Pinpoint the cell where the given text exists, returning its (x, y) midpoint coordinate. 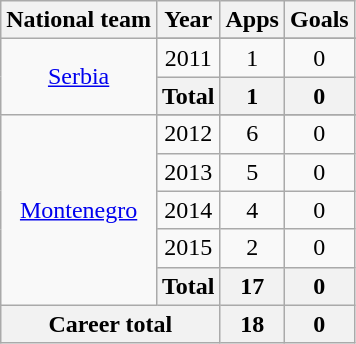
18 (252, 324)
Apps (252, 20)
2012 (188, 134)
Year (188, 20)
6 (252, 134)
2015 (188, 248)
17 (252, 286)
2011 (188, 58)
5 (252, 172)
Serbia (79, 77)
4 (252, 210)
2014 (188, 210)
2 (252, 248)
2013 (188, 172)
Career total (110, 324)
Goals (319, 20)
Montenegro (79, 210)
National team (79, 20)
